Locate the cell with the specified text and output its [x, y] center coordinate. 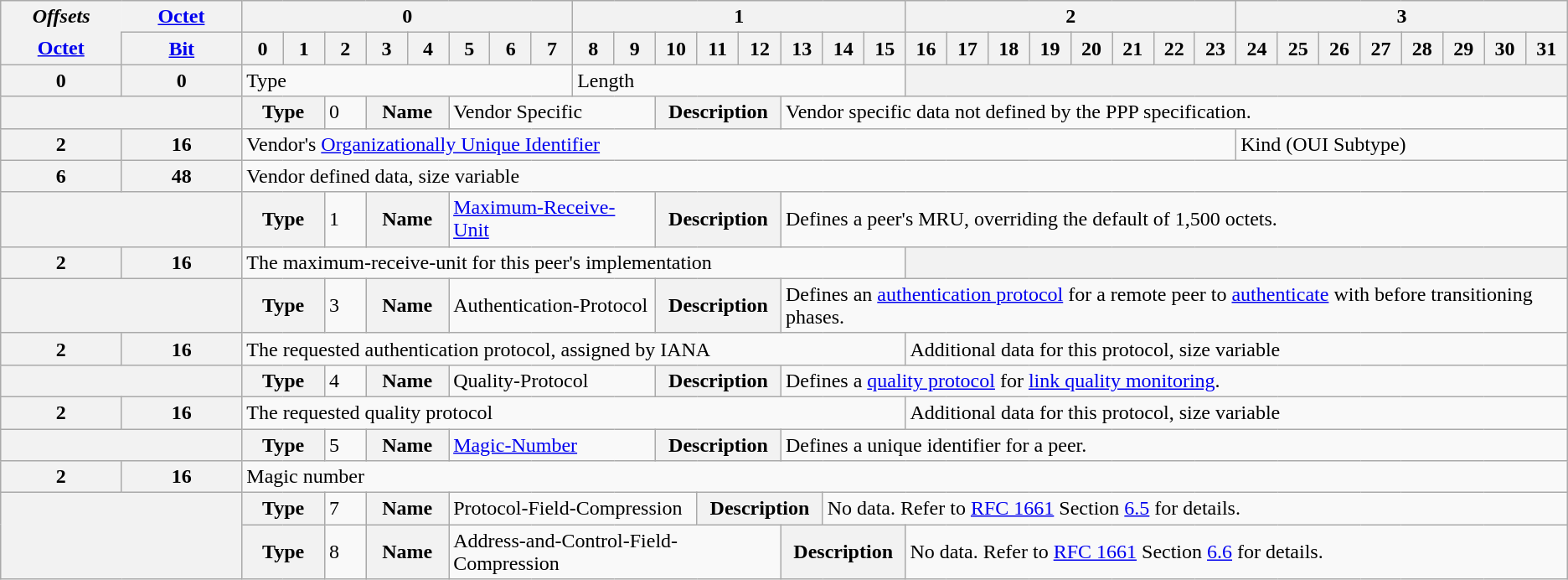
31 [1546, 49]
Kind (OUI Subtype) [1402, 144]
Address-and-Control-Field-Compression [615, 552]
24 [1256, 49]
9 [635, 49]
Protocol-Field-Compression [573, 509]
23 [1215, 49]
21 [1132, 49]
Length [739, 80]
18 [1008, 49]
14 [843, 49]
Defines an authentication protocol for a remote peer to authenticate with before transitioning phases. [1174, 305]
Quality-Protocol [553, 381]
26 [1338, 49]
20 [1091, 49]
No data. Refer to RFC 1661 Section 6.5 for details. [1194, 509]
11 [718, 49]
12 [759, 49]
27 [1380, 49]
28 [1422, 49]
Maximum-Receive-Unit [553, 220]
15 [885, 49]
Vendor Specific [553, 112]
22 [1174, 49]
Vendor's Organizationally Unique Identifier [739, 144]
13 [802, 49]
The requested quality protocol [574, 412]
Defines a quality protocol for link quality monitoring. [1174, 381]
25 [1298, 49]
Vendor defined data, size variable [905, 176]
48 [182, 176]
Defines a unique identifier for a peer. [1174, 445]
10 [675, 49]
Offsets [61, 17]
The requested authentication protocol, assigned by IANA [574, 349]
Authentication-Protocol [553, 305]
No data. Refer to RFC 1661 Section 6.6 for details. [1236, 552]
Vendor specific data not defined by the PPP specification. [1174, 112]
Magic-Number [553, 445]
The maximum-receive-unit for this peer's implementation [574, 262]
Defines a peer's MRU, overriding the default of 1,500 octets. [1174, 220]
19 [1050, 49]
17 [967, 49]
29 [1464, 49]
Bit [182, 49]
Magic number [905, 477]
30 [1504, 49]
